Locate the cell with the specified text and output its [x, y] center coordinate. 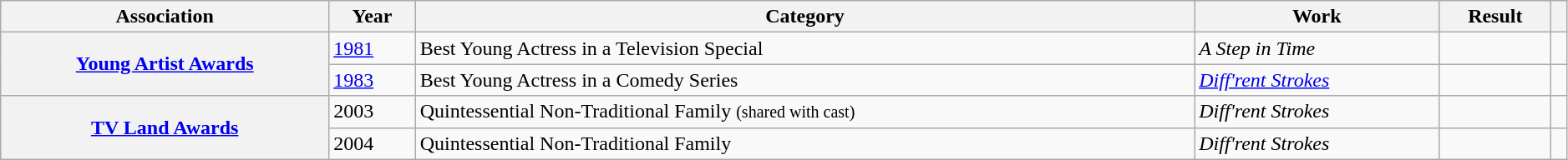
2003 [373, 112]
2004 [373, 143]
Best Young Actress in a Comedy Series [805, 80]
TV Land Awards [165, 127]
Result [1495, 17]
1981 [373, 48]
Quintessential Non-Traditional Family [805, 143]
1983 [373, 80]
Quintessential Non-Traditional Family (shared with cast) [805, 112]
Work [1317, 17]
Best Young Actress in a Television Special [805, 48]
Year [373, 17]
Association [165, 17]
Category [805, 17]
Young Artist Awards [165, 64]
A Step in Time [1317, 48]
